Search for the cell housing the specified text and yield its (X, Y) center coordinate. 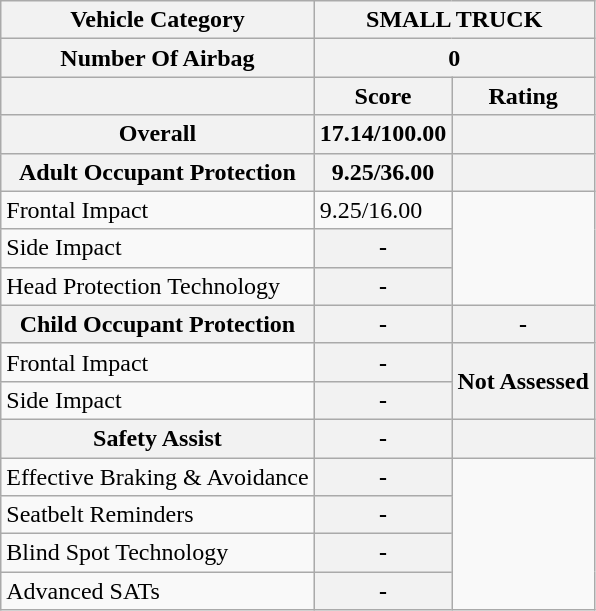
Rating (523, 96)
Seatbelt Reminders (158, 515)
Advanced SATs (158, 591)
Not Assessed (523, 381)
0 (454, 58)
Adult Occupant Protection (158, 172)
Score (383, 96)
SMALL TRUCK (454, 20)
Head Protection Technology (158, 286)
9.25/16.00 (383, 210)
17.14/100.00 (383, 134)
Number Of Airbag (158, 58)
Overall (158, 134)
Blind Spot Technology (158, 553)
Safety Assist (158, 438)
Effective Braking & Avoidance (158, 477)
9.25/36.00 (383, 172)
Vehicle Category (158, 20)
Child Occupant Protection (158, 324)
